Output the [X, Y] coordinate of the center of the cell containing the given text.  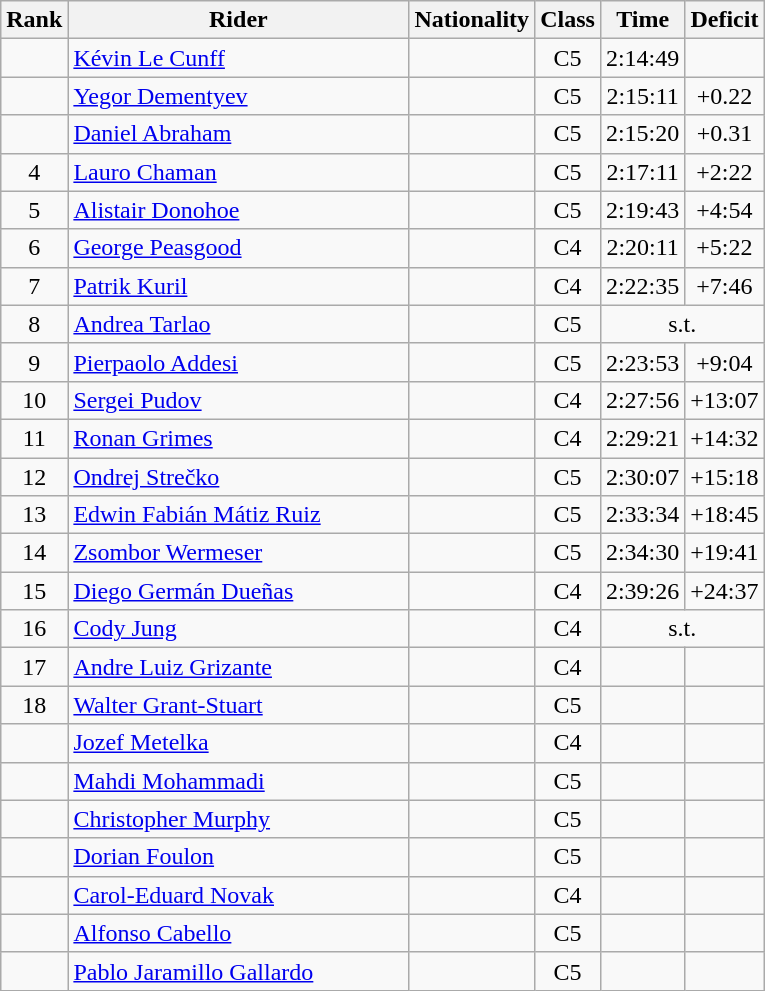
Time [642, 20]
2:15:20 [642, 134]
Carol-Eduard Novak [238, 895]
Rank [34, 20]
Alistair Donohoe [238, 210]
Zsombor Wermeser [238, 553]
+7:46 [724, 286]
10 [34, 400]
Andrea Tarlao [238, 324]
Rider [238, 20]
16 [34, 629]
2:17:11 [642, 172]
2:29:21 [642, 438]
+15:18 [724, 477]
+24:37 [724, 591]
+4:54 [724, 210]
Andre Luiz Grizante [238, 667]
Kévin Le Cunff [238, 58]
2:30:07 [642, 477]
9 [34, 362]
Edwin Fabián Mátiz Ruiz [238, 515]
7 [34, 286]
2:22:35 [642, 286]
George Peasgood [238, 248]
+19:41 [724, 553]
Jozef Metelka [238, 743]
2:34:30 [642, 553]
Patrik Kuril [238, 286]
Pierpaolo Addesi [238, 362]
+14:32 [724, 438]
Ronan Grimes [238, 438]
8 [34, 324]
Mahdi Mohammadi [238, 781]
17 [34, 667]
14 [34, 553]
Class [568, 20]
2:23:53 [642, 362]
Lauro Chaman [238, 172]
Pablo Jaramillo Gallardo [238, 971]
12 [34, 477]
Deficit [724, 20]
+9:04 [724, 362]
5 [34, 210]
Sergei Pudov [238, 400]
Ondrej Strečko [238, 477]
2:33:34 [642, 515]
18 [34, 705]
2:19:43 [642, 210]
15 [34, 591]
Walter Grant-Stuart [238, 705]
Cody Jung [238, 629]
+13:07 [724, 400]
13 [34, 515]
Diego Germán Dueñas [238, 591]
+2:22 [724, 172]
Dorian Foulon [238, 857]
4 [34, 172]
+0.22 [724, 96]
2:15:11 [642, 96]
2:27:56 [642, 400]
2:14:49 [642, 58]
+18:45 [724, 515]
11 [34, 438]
Christopher Murphy [238, 819]
Alfonso Cabello [238, 933]
6 [34, 248]
Yegor Dementyev [238, 96]
2:39:26 [642, 591]
Daniel Abraham [238, 134]
+5:22 [724, 248]
Nationality [472, 20]
2:20:11 [642, 248]
+0.31 [724, 134]
